For the text-containing cell, return its midpoint in [x, y] coordinate format. 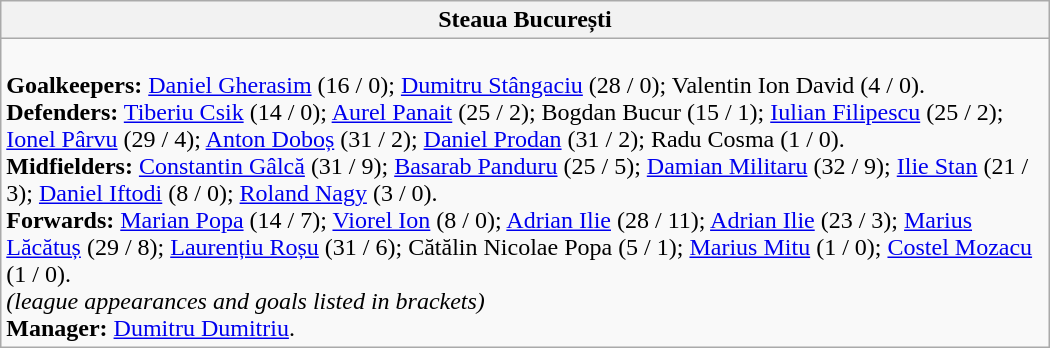
Steaua București [525, 20]
